Pinpoint the cell where the given text exists, returning its (X, Y) midpoint coordinate. 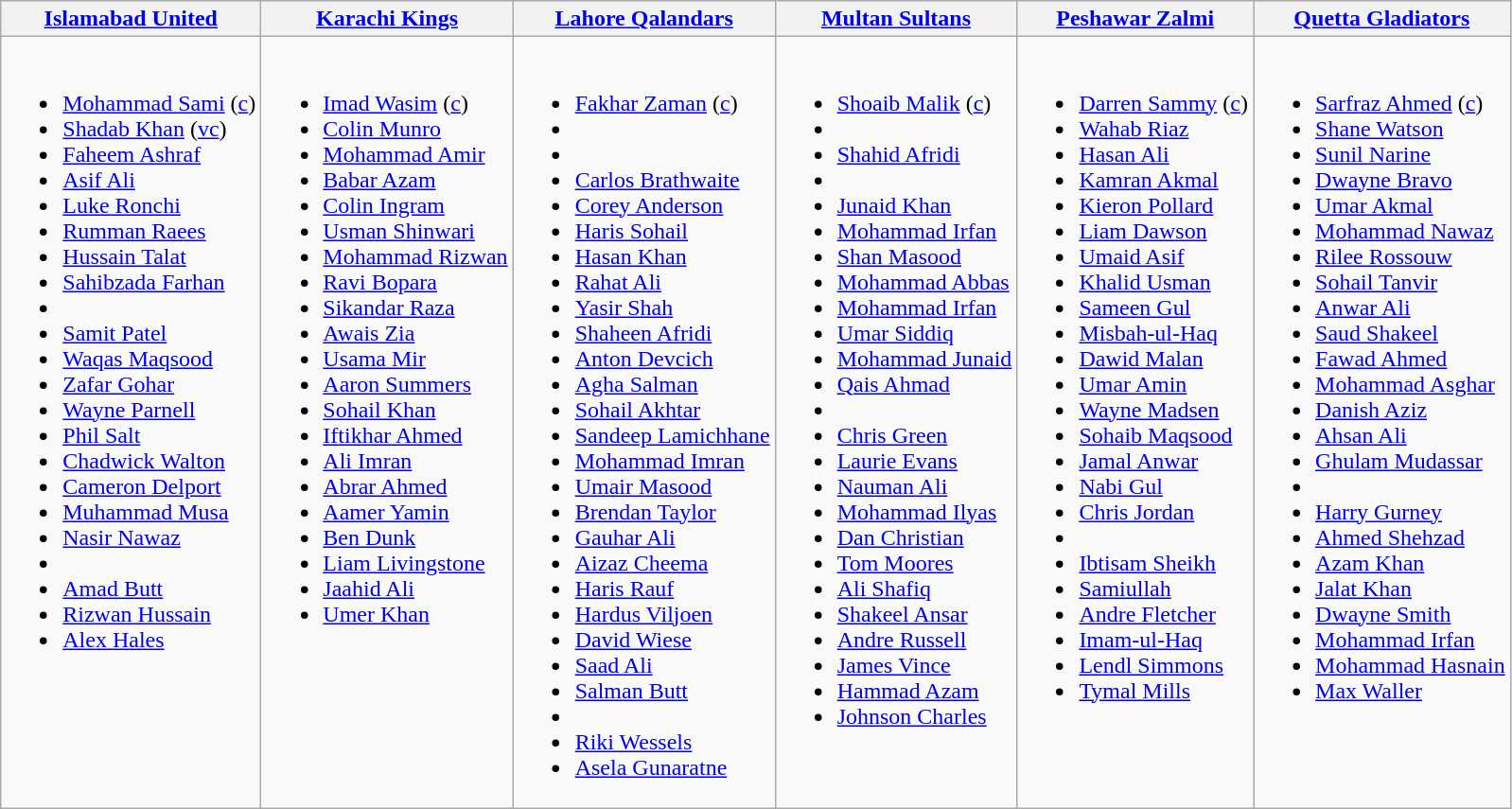
Quetta Gladiators (1382, 19)
Lahore Qalandars (643, 19)
Multan Sultans (896, 19)
Karachi Kings (387, 19)
Peshawar Zalmi (1135, 19)
Islamabad United (131, 19)
